Output the [X, Y] coordinate of the center of the cell containing the given text.  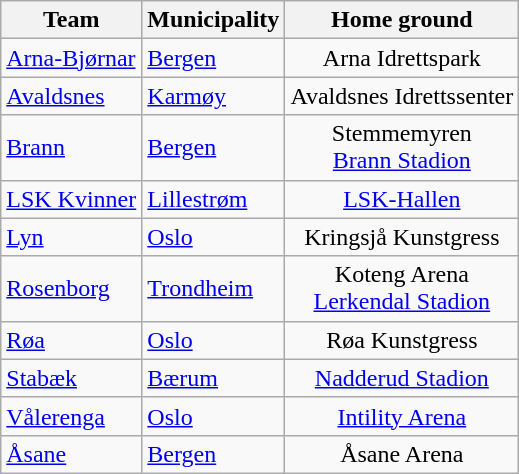
Kringsjå Kunstgress [402, 237]
Team [72, 20]
Vålerenga [72, 416]
Stabæk [72, 378]
Intility Arena [402, 416]
Koteng ArenaLerkendal Stadion [402, 288]
Arna-Bjørnar [72, 58]
Røa Kunstgress [402, 340]
LSK-Hallen [402, 199]
Bærum [214, 378]
Røa [72, 340]
Karmøy [214, 96]
Lyn [72, 237]
Nadderud Stadion [402, 378]
LSK Kvinner [72, 199]
StemmemyrenBrann Stadion [402, 148]
Rosenborg [72, 288]
Municipality [214, 20]
Avaldsnes [72, 96]
Åsane Arena [402, 454]
Trondheim [214, 288]
Lillestrøm [214, 199]
Brann [72, 148]
Arna Idrettspark [402, 58]
Åsane [72, 454]
Home ground [402, 20]
Avaldsnes Idrettssenter [402, 96]
